For the text-containing cell, return its midpoint in [x, y] coordinate format. 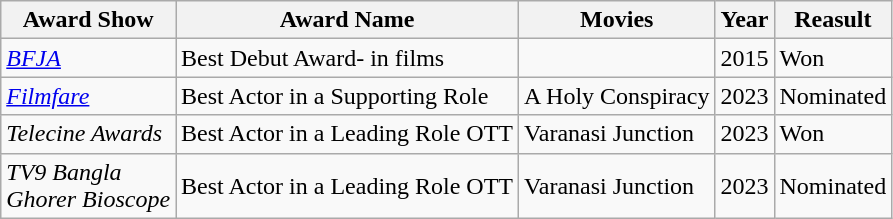
TV9 BanglaGhorer Bioscope [88, 186]
2015 [744, 58]
Award Name [348, 20]
Movies [617, 20]
A Holy Conspiracy [617, 96]
Telecine Awards [88, 134]
Award Show [88, 20]
Best Actor in a Supporting Role [348, 96]
Filmfare [88, 96]
Year [744, 20]
Best Debut Award- in films [348, 58]
Reasult [833, 20]
BFJA [88, 58]
